For the text-containing cell, return its midpoint in (x, y) coordinate format. 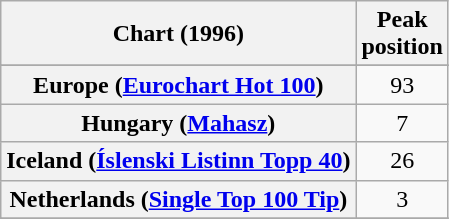
3 (402, 199)
26 (402, 161)
Peakposition (402, 34)
Iceland (Íslenski Listinn Topp 40) (178, 161)
93 (402, 85)
Hungary (Mahasz) (178, 123)
7 (402, 123)
Netherlands (Single Top 100 Tip) (178, 199)
Chart (1996) (178, 34)
Europe (Eurochart Hot 100) (178, 85)
